Scan for the cell matching the given text and deliver its [X, Y] coordinate at center. 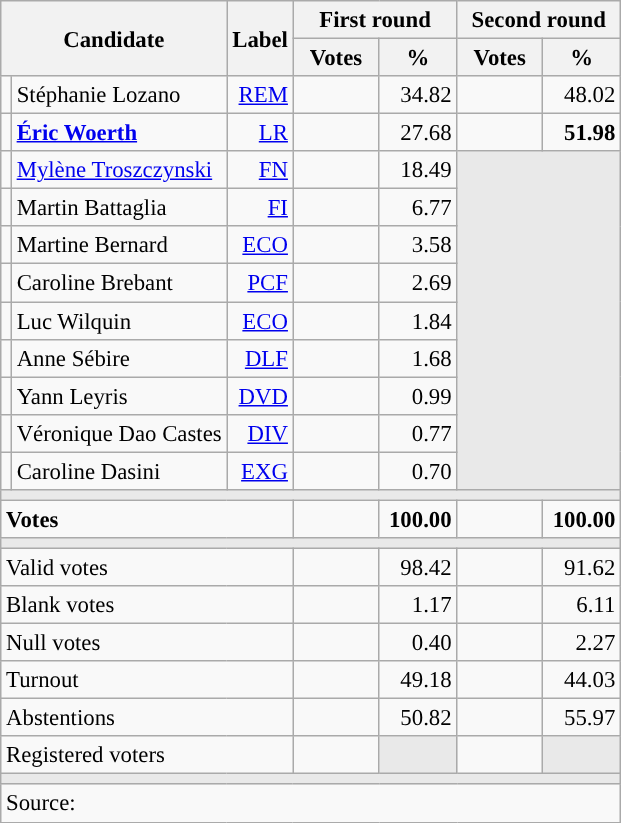
Caroline Brebant [119, 283]
91.62 [582, 567]
Anne Sébire [119, 358]
0.99 [418, 396]
PCF [260, 283]
1.68 [418, 358]
27.68 [418, 133]
98.42 [418, 567]
0.77 [418, 433]
49.18 [418, 680]
48.02 [582, 95]
Registered voters [147, 755]
51.98 [582, 133]
First round [375, 20]
EXG [260, 471]
6.11 [582, 605]
34.82 [418, 95]
2.69 [418, 283]
44.03 [582, 680]
50.82 [418, 718]
Source: [311, 804]
Caroline Dasini [119, 471]
REM [260, 95]
1.17 [418, 605]
Blank votes [147, 605]
Second round [539, 20]
0.40 [418, 643]
1.84 [418, 321]
Martin Battaglia [119, 208]
2.27 [582, 643]
FN [260, 170]
FI [260, 208]
Luc Wilquin [119, 321]
Valid votes [147, 567]
Abstentions [147, 718]
18.49 [418, 170]
Martine Bernard [119, 245]
Null votes [147, 643]
Candidate [114, 38]
Mylène Troszczynski [119, 170]
6.77 [418, 208]
Yann Leyris [119, 396]
DIV [260, 433]
0.70 [418, 471]
Label [260, 38]
DLF [260, 358]
LR [260, 133]
DVD [260, 396]
Turnout [147, 680]
3.58 [418, 245]
Stéphanie Lozano [119, 95]
55.97 [582, 718]
Véronique Dao Castes [119, 433]
Éric Woerth [119, 133]
